Pinpoint the cell where the given text exists, returning its (x, y) midpoint coordinate. 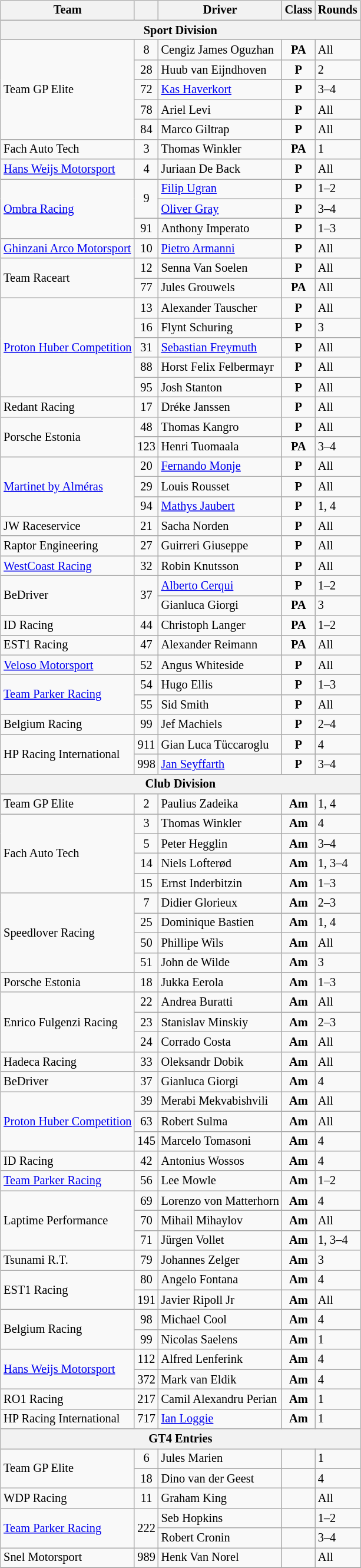
14 (146, 864)
Dino van der Geest (220, 1478)
10 (146, 249)
Michael Cool (220, 1320)
112 (146, 1359)
55 (146, 705)
717 (146, 1419)
191 (146, 1300)
Ombra Racing (67, 209)
63 (146, 1121)
372 (146, 1379)
44 (146, 625)
12 (146, 268)
20 (146, 467)
Lee Mowle (220, 1181)
Merabi Mekvabishvili (220, 1102)
Guirreri Giuseppe (220, 546)
Mark van Eldik (220, 1379)
Nicolas Saelens (220, 1340)
Jürgen Vollet (220, 1240)
47 (146, 645)
Corrado Costa (220, 1042)
95 (146, 387)
Veloso Motorsport (67, 665)
Jef Machiels (220, 724)
Hugo Ellis (220, 685)
Jan Seyffarth (220, 765)
Paulius Zadeika (220, 804)
Snel Motorsport (67, 1558)
Senna Van Soelen (220, 268)
222 (146, 1528)
Hadeca Racing (67, 1062)
91 (146, 229)
Dréke Janssen (220, 407)
Alexander Tauscher (220, 308)
6 (146, 1459)
Robert Sulma (220, 1121)
Graham King (220, 1498)
Team (67, 11)
Jukka Eerola (220, 983)
Camil Alexandru Perian (220, 1399)
5 (146, 844)
Marcelo Tomasoni (220, 1141)
48 (146, 427)
33 (146, 1062)
Class (299, 11)
Robert Cronin (220, 1538)
2–4 (338, 724)
42 (146, 1161)
11 (146, 1498)
Peter Hegglin (220, 844)
Josh Stanton (220, 387)
Robin Knutsson (220, 566)
27 (146, 546)
8 (146, 50)
13 (146, 308)
Christoph Langer (220, 625)
79 (146, 1260)
Seb Hopkins (220, 1518)
Ariel Levi (220, 110)
Kas Haverkort (220, 90)
Alfred Lenferink (220, 1359)
Huub van Eijndhoven (220, 70)
Sid Smith (220, 705)
69 (146, 1201)
Oliver Gray (220, 209)
7 (146, 903)
Rounds (338, 11)
Horst Felix Felbermayr (220, 367)
RO1 Racing (67, 1399)
145 (146, 1141)
John de Wilde (220, 963)
Laptime Performance (67, 1220)
Driver (220, 11)
84 (146, 130)
Pietro Armanni (220, 249)
31 (146, 348)
32 (146, 566)
998 (146, 765)
52 (146, 665)
Jules Marien (220, 1459)
Louis Rousset (220, 486)
80 (146, 1280)
WestCoast Racing (67, 566)
Sebastian Freymuth (220, 348)
Anthony Imperato (220, 229)
Gian Luca Tüccaroglu (220, 745)
Lorenzo von Matterhorn (220, 1201)
Mihail Mihaylov (220, 1221)
Juriaan De Back (220, 169)
Stanislav Minskiy (220, 1022)
Henri Tuomaala (220, 447)
Enrico Fulgenzi Racing (67, 1022)
Angelo Fontana (220, 1280)
70 (146, 1221)
9 (146, 199)
Didier Glorieux (220, 903)
94 (146, 506)
Ian Loggie (220, 1419)
JW Raceservice (67, 526)
Oleksandr Dobik (220, 1062)
Fernando Monje (220, 467)
Javier Ripoll Jr (220, 1300)
WDP Racing (67, 1498)
25 (146, 923)
22 (146, 1002)
39 (146, 1102)
Antonius Wossos (220, 1161)
Henk Van Norel (220, 1558)
Sport Division (180, 30)
Filip Ugran (220, 189)
Mathys Jaubert (220, 506)
Angus Whiteside (220, 665)
23 (146, 1022)
54 (146, 685)
Redant Racing (67, 407)
217 (146, 1399)
77 (146, 288)
Andrea Buratti (220, 1002)
Phillipe Wils (220, 943)
Alberto Cerqui (220, 586)
GT4 Entries (180, 1439)
989 (146, 1558)
Ghinzani Arco Motorsport (67, 249)
16 (146, 328)
Tsunami R.T. (67, 1260)
Thomas Kangro (220, 427)
Raptor Engineering (67, 546)
15 (146, 884)
29 (146, 486)
Dominique Bastien (220, 923)
123 (146, 447)
911 (146, 745)
Sacha Norden (220, 526)
Martinet by Alméras (67, 487)
17 (146, 407)
Marco Giltrap (220, 130)
Speedlover Racing (67, 933)
50 (146, 943)
Niels Lofterød (220, 864)
71 (146, 1240)
56 (146, 1181)
24 (146, 1042)
Cengiz James Oguzhan (220, 50)
72 (146, 90)
78 (146, 110)
Johannes Zelger (220, 1260)
98 (146, 1320)
Flynt Schuring (220, 328)
Team Raceart (67, 278)
Club Division (180, 784)
21 (146, 526)
Alexander Reimann (220, 645)
28 (146, 70)
Jules Grouwels (220, 288)
Ernst Inderbitzin (220, 884)
88 (146, 367)
51 (146, 963)
